Find where the given text appears and provide that cell's center as (X, Y) coordinate. 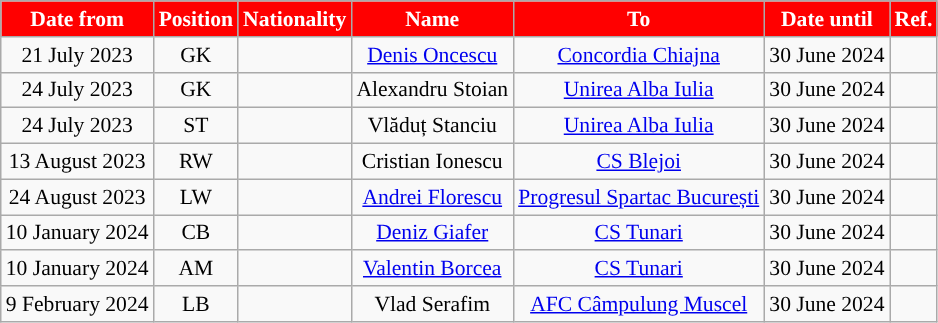
Date from (78, 19)
24 August 2023 (78, 197)
To (638, 19)
Valentin Borcea (432, 269)
Denis Oncescu (432, 55)
ST (196, 126)
Date until (826, 19)
Nationality (294, 19)
LB (196, 304)
Concordia Chiajna (638, 55)
AM (196, 269)
9 February 2024 (78, 304)
Deniz Giafer (432, 233)
Alexandru Stoian (432, 90)
Andrei Florescu (432, 197)
Position (196, 19)
CB (196, 233)
Vlăduț Stanciu (432, 126)
Ref. (914, 19)
Name (432, 19)
Cristian Ionescu (432, 162)
RW (196, 162)
AFC Câmpulung Muscel (638, 304)
LW (196, 197)
13 August 2023 (78, 162)
Vlad Serafim (432, 304)
CS Blejoi (638, 162)
21 July 2023 (78, 55)
Progresul Spartac București (638, 197)
